From the cell containing the given text, extract its center point as (x, y) coordinate. 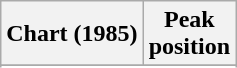
Peakposition (189, 34)
Chart (1985) (72, 34)
